Find where the given text appears and provide that cell's center as (X, Y) coordinate. 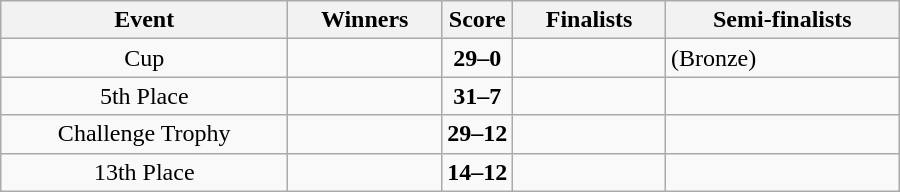
14–12 (478, 172)
31–7 (478, 96)
5th Place (144, 96)
Cup (144, 58)
Finalists (590, 20)
29–0 (478, 58)
Semi-finalists (782, 20)
29–12 (478, 134)
Challenge Trophy (144, 134)
Score (478, 20)
Winners (365, 20)
13th Place (144, 172)
(Bronze) (782, 58)
Event (144, 20)
